For the text-containing cell, return its midpoint in [x, y] coordinate format. 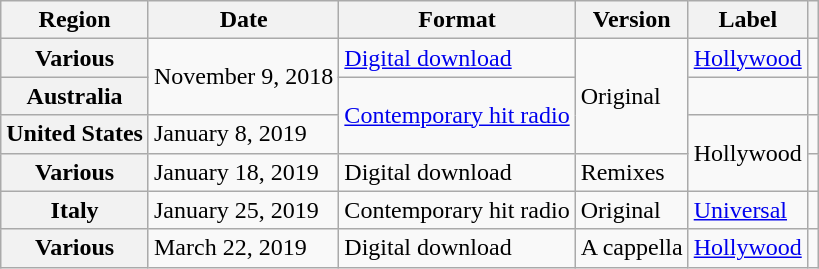
January 8, 2019 [243, 134]
Australia [75, 96]
January 25, 2019 [243, 210]
January 18, 2019 [243, 172]
November 9, 2018 [243, 77]
March 22, 2019 [243, 248]
A cappella [632, 248]
Date [243, 20]
United States [75, 134]
Format [457, 20]
Universal [748, 210]
Italy [75, 210]
Label [748, 20]
Version [632, 20]
Remixes [632, 172]
Region [75, 20]
